Provide the [x, y] coordinate of the cell's center where the given text is located.  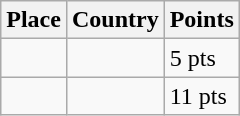
5 pts [202, 58]
Points [202, 20]
Place [34, 20]
11 pts [202, 96]
Country [115, 20]
